Find where the given text appears and provide that cell's center as [X, Y] coordinate. 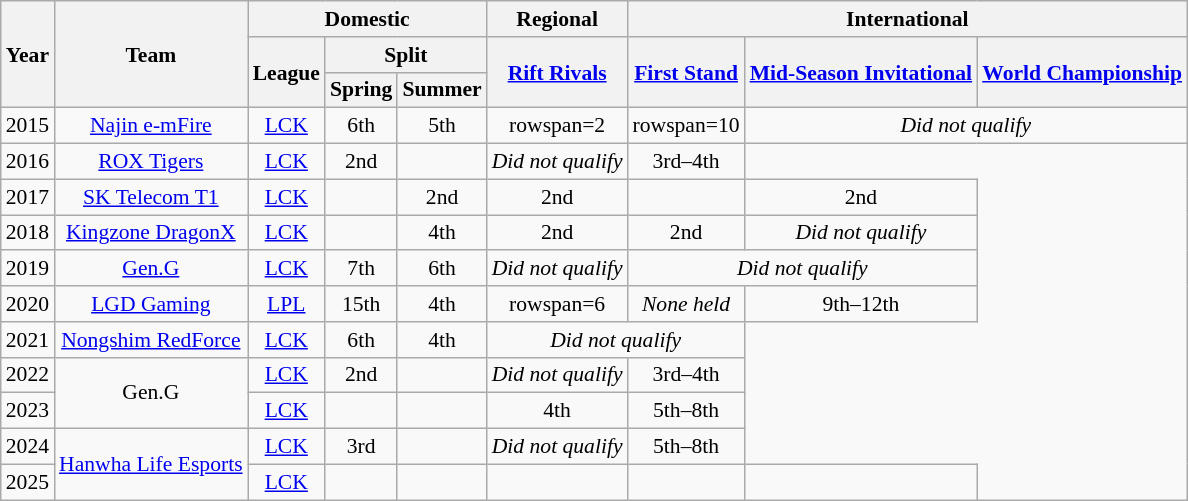
2020 [28, 304]
Domestic [368, 19]
2018 [28, 233]
International [908, 19]
Rift Rivals [558, 72]
2019 [28, 269]
9th–12th [862, 304]
2024 [28, 447]
First Stand [686, 72]
2025 [28, 482]
rowspan=2 [558, 126]
Mid-Season Invitational [862, 72]
Year [28, 54]
3rd [362, 447]
Regional [558, 19]
2017 [28, 197]
2023 [28, 411]
LPL [286, 304]
2022 [28, 375]
2015 [28, 126]
Kingzone DragonX [151, 233]
SK Telecom T1 [151, 197]
League [286, 72]
2021 [28, 340]
Summer [442, 90]
Split [406, 55]
Najin e-mFire [151, 126]
5th [442, 126]
2016 [28, 162]
Spring [362, 90]
ROX Tigers [151, 162]
Hanwha Life Esports [151, 464]
15th [362, 304]
None held [686, 304]
rowspan=10 [686, 126]
rowspan=6 [558, 304]
World Championship [1082, 72]
7th [362, 269]
Team [151, 54]
Nongshim RedForce [151, 340]
LGD Gaming [151, 304]
